Pinpoint the cell where the given text exists, returning its [X, Y] midpoint coordinate. 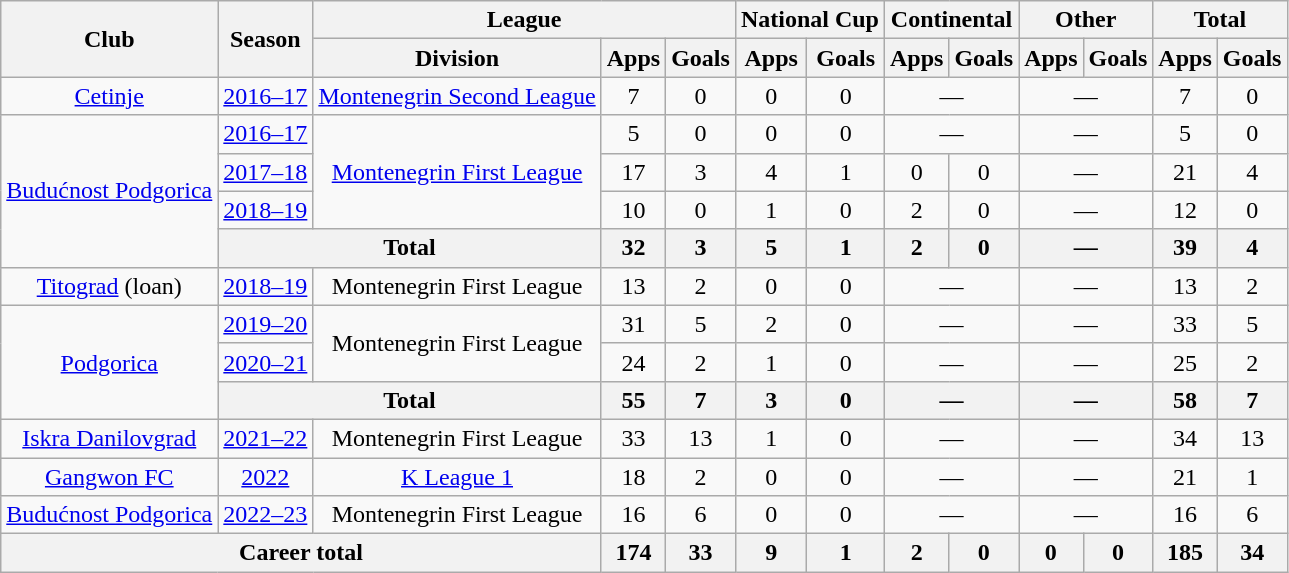
185 [1185, 553]
Other [1086, 20]
League [524, 20]
2020–21 [266, 362]
Iskra Danilovgrad [110, 438]
Montenegrin Second League [457, 96]
18 [633, 477]
Titograd (loan) [110, 286]
32 [633, 248]
Gangwon FC [110, 477]
Career total [301, 553]
National Cup [810, 20]
Podgorica [110, 362]
2021–22 [266, 438]
25 [1185, 362]
2022 [266, 477]
2022–23 [266, 515]
Continental [951, 20]
12 [1185, 210]
55 [633, 400]
Division [457, 58]
39 [1185, 248]
31 [633, 324]
Club [110, 39]
17 [633, 172]
10 [633, 210]
58 [1185, 400]
K League 1 [457, 477]
Cetinje [110, 96]
2019–20 [266, 324]
9 [771, 553]
2017–18 [266, 172]
Season [266, 39]
174 [633, 553]
24 [633, 362]
